Return [X, Y] of the center of cell containing provided text 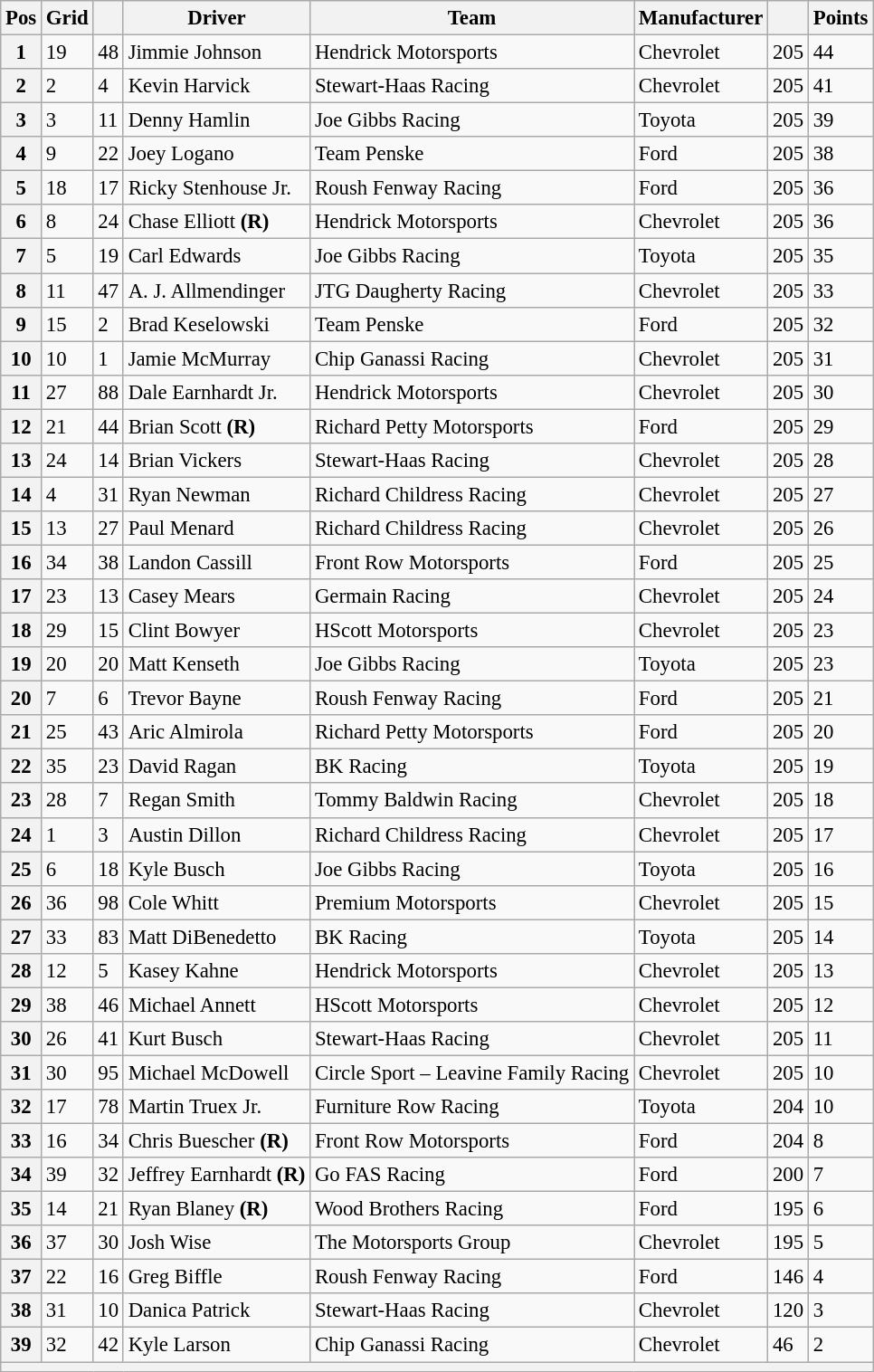
200 [789, 1175]
Circle Sport – Leavine Family Racing [472, 1072]
Tommy Baldwin Racing [472, 801]
Matt Kenseth [216, 664]
Clint Bowyer [216, 631]
78 [109, 1107]
Trevor Bayne [216, 699]
Joey Logano [216, 154]
Kyle Larson [216, 1345]
Denny Hamlin [216, 120]
Josh Wise [216, 1243]
Kyle Busch [216, 869]
98 [109, 902]
48 [109, 52]
JTG Daugherty Racing [472, 291]
Germain Racing [472, 596]
Jeffrey Earnhardt (R) [216, 1175]
Grid [67, 18]
Matt DiBenedetto [216, 937]
Landon Cassill [216, 562]
Premium Motorsports [472, 902]
Kevin Harvick [216, 86]
Go FAS Racing [472, 1175]
Chris Buescher (R) [216, 1141]
Team [472, 18]
Points [840, 18]
Austin Dillon [216, 834]
Furniture Row Racing [472, 1107]
Paul Menard [216, 529]
Brian Scott (R) [216, 426]
Brian Vickers [216, 461]
95 [109, 1072]
Kasey Kahne [216, 971]
88 [109, 392]
83 [109, 937]
Michael Annett [216, 1005]
David Ragan [216, 767]
Regan Smith [216, 801]
Ricky Stenhouse Jr. [216, 188]
Danica Patrick [216, 1311]
Wood Brothers Racing [472, 1209]
Dale Earnhardt Jr. [216, 392]
Ryan Blaney (R) [216, 1209]
Driver [216, 18]
Greg Biffle [216, 1277]
A. J. Allmendinger [216, 291]
Pos [22, 18]
47 [109, 291]
Michael McDowell [216, 1072]
Brad Keselowski [216, 324]
The Motorsports Group [472, 1243]
120 [789, 1311]
Ryan Newman [216, 494]
Kurt Busch [216, 1039]
43 [109, 732]
Jimmie Johnson [216, 52]
42 [109, 1345]
Casey Mears [216, 596]
146 [789, 1277]
Aric Almirola [216, 732]
Chase Elliott (R) [216, 222]
Carl Edwards [216, 256]
Cole Whitt [216, 902]
Manufacturer [701, 18]
Jamie McMurray [216, 358]
Martin Truex Jr. [216, 1107]
